Search for the cell housing the specified text and yield its [x, y] center coordinate. 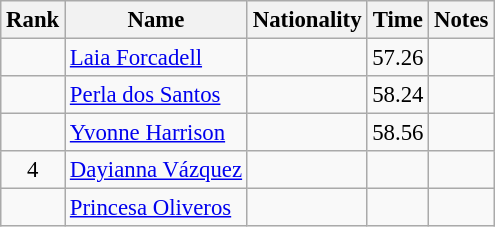
Dayianna Vázquez [156, 170]
58.24 [398, 95]
58.56 [398, 133]
Rank [33, 20]
Perla dos Santos [156, 95]
Notes [462, 20]
57.26 [398, 58]
4 [33, 170]
Princesa Oliveros [156, 208]
Laia Forcadell [156, 58]
Time [398, 20]
Yvonne Harrison [156, 133]
Name [156, 20]
Nationality [306, 20]
